For the text-containing cell, return its midpoint in (X, Y) coordinate format. 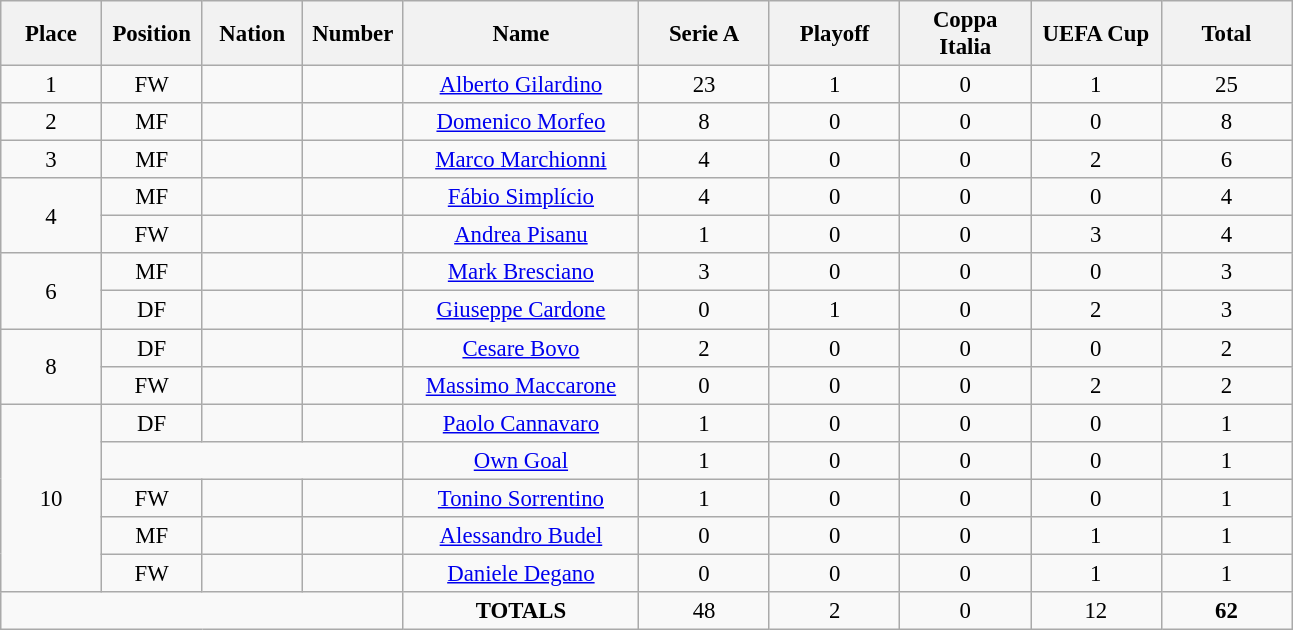
Marco Marchionni (521, 160)
Name (521, 34)
Alberto Gilardino (521, 85)
TOTALS (521, 611)
Position (152, 34)
10 (52, 498)
Giuseppe Cardone (521, 310)
Place (52, 34)
Serie A (704, 34)
Mark Bresciano (521, 273)
62 (1226, 611)
Number (354, 34)
Cesare Bovo (521, 348)
Alessandro Budel (521, 536)
UEFA Cup (1096, 34)
Playoff (834, 34)
Fábio Simplício (521, 197)
23 (704, 85)
Nation (252, 34)
Own Goal (521, 460)
Domenico Morfeo (521, 122)
Total (1226, 34)
Andrea Pisanu (521, 235)
48 (704, 611)
Tonino Sorrentino (521, 498)
25 (1226, 85)
Paolo Cannavaro (521, 423)
Daniele Degano (521, 573)
Coppa Italia (966, 34)
Massimo Maccarone (521, 385)
12 (1096, 611)
